Find where the given text appears and provide that cell's center as [x, y] coordinate. 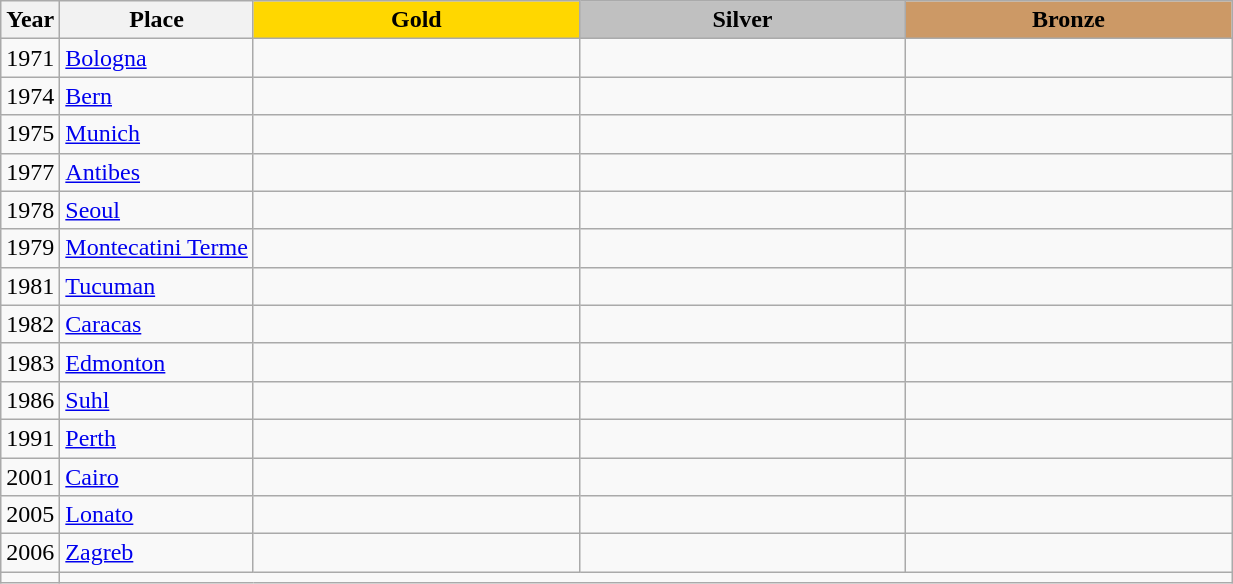
1978 [30, 210]
1971 [30, 58]
2005 [30, 515]
1979 [30, 248]
Caracas [157, 324]
Antibes [157, 172]
2001 [30, 477]
1981 [30, 286]
Tucuman [157, 286]
Edmonton [157, 362]
Silver [742, 20]
2006 [30, 553]
1982 [30, 324]
Bologna [157, 58]
Seoul [157, 210]
1983 [30, 362]
1986 [30, 400]
1991 [30, 438]
Cairo [157, 477]
1974 [30, 96]
1977 [30, 172]
Perth [157, 438]
Bern [157, 96]
Suhl [157, 400]
Bronze [1068, 20]
Place [157, 20]
Zagreb [157, 553]
Montecatini Terme [157, 248]
Gold [416, 20]
Lonato [157, 515]
Munich [157, 134]
1975 [30, 134]
Year [30, 20]
